For the text-containing cell, return its midpoint in [x, y] coordinate format. 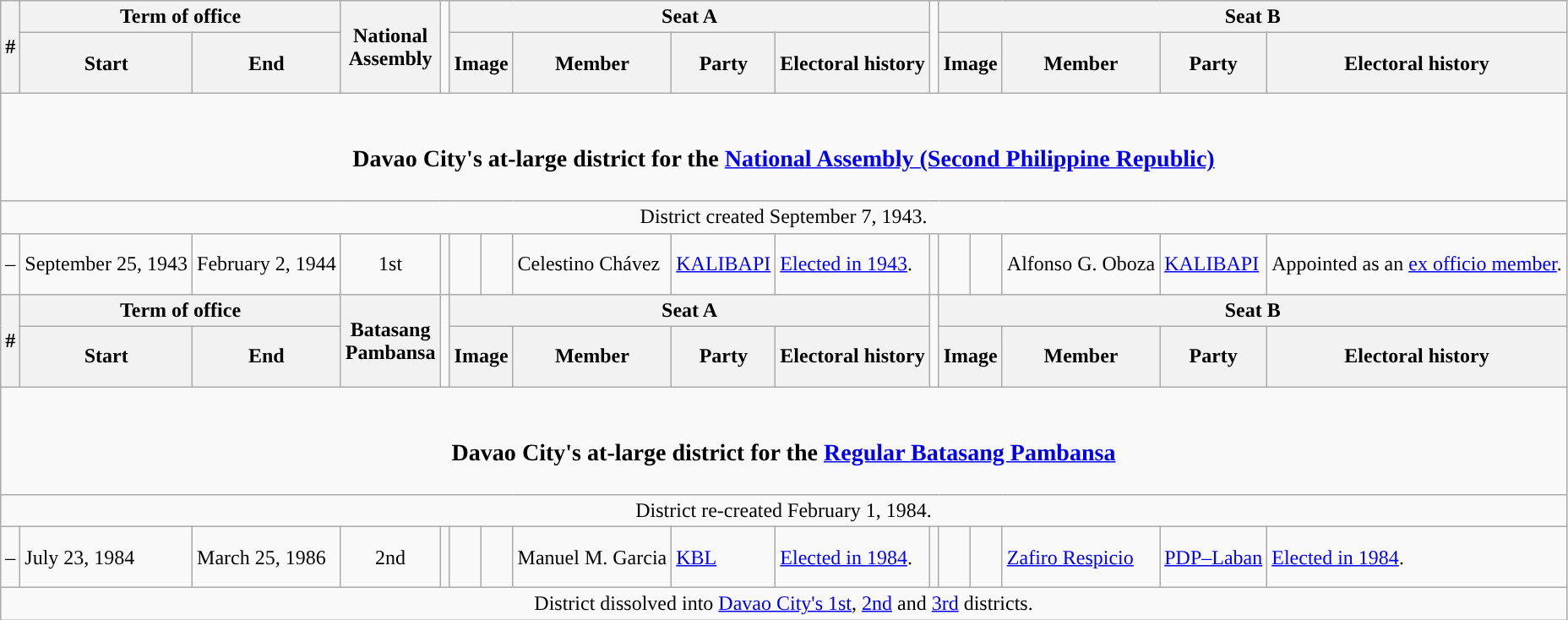
Alfonso G. Oboza [1081, 264]
February 2, 1944 [267, 264]
Zafiro Respicio [1081, 557]
KBL [723, 557]
Davao City's at-large district for the National Assembly (Second Philippine Republic) [784, 147]
District dissolved into Davao City's 1st, 2nd and 3rd districts. [784, 603]
Manuel M. Garcia [592, 557]
PDP–Laban [1213, 557]
District created September 7, 1943. [784, 217]
Celestino Chávez [592, 264]
Appointed as an ex officio member. [1418, 264]
September 25, 1943 [106, 264]
1st [390, 264]
July 23, 1984 [106, 557]
Davao City's at-large district for the Regular Batasang Pambansa [784, 441]
Elected in 1943. [852, 264]
District re-created February 1, 1984. [784, 510]
BatasangPambansa [390, 340]
March 25, 1986 [267, 557]
NationalAssembly [390, 47]
2nd [390, 557]
